Capture the cell that displays the provided text and extract its (x, y) central coordinate. 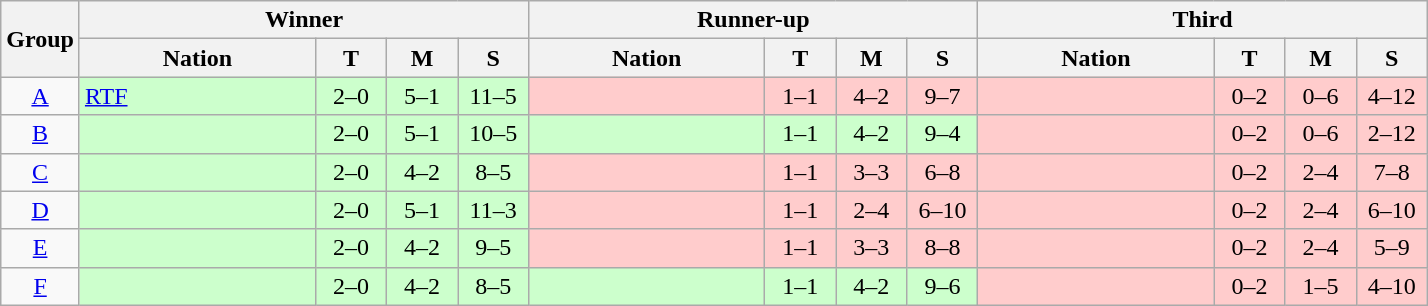
9–7 (942, 96)
2–12 (1392, 134)
6–8 (942, 172)
11–3 (494, 210)
Winner (304, 20)
9–5 (494, 248)
4–10 (1392, 286)
9–4 (942, 134)
F (40, 286)
5–9 (1392, 248)
7–8 (1392, 172)
D (40, 210)
9–6 (942, 286)
11–5 (494, 96)
B (40, 134)
10–5 (494, 134)
1–5 (1320, 286)
8–8 (942, 248)
Group (40, 39)
Runner-up (754, 20)
Third (1202, 20)
A (40, 96)
C (40, 172)
E (40, 248)
4–12 (1392, 96)
RTF (197, 96)
